Provide the (X, Y) coordinate of the cell's center where the given text is located.  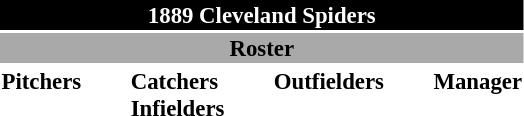
Roster (262, 48)
1889 Cleveland Spiders (262, 15)
